Search for the cell housing the specified text and yield its [x, y] center coordinate. 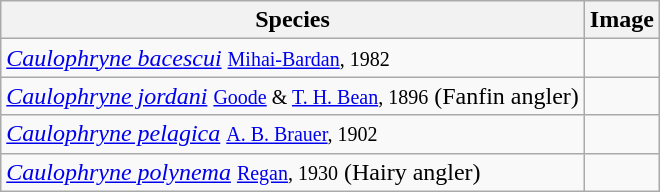
Caulophryne pelagica A. B. Brauer, 1902 [293, 134]
Species [293, 20]
Caulophryne polynema Regan, 1930 (Hairy angler) [293, 172]
Caulophryne bacescui Mihai-Bardan, 1982 [293, 58]
Image [622, 20]
Caulophryne jordani Goode & T. H. Bean, 1896 (Fanfin angler) [293, 96]
